Output the (x, y) coordinate of the center of the cell containing the given text.  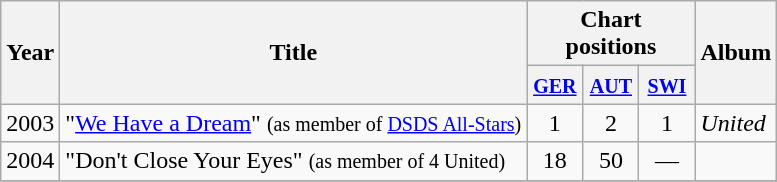
"Don't Close Your Eyes" (as member of 4 United) (294, 161)
SWI (667, 85)
Title (294, 52)
— (667, 161)
AUT (611, 85)
Year (30, 52)
Album (736, 52)
18 (555, 161)
2004 (30, 161)
Chart positions (611, 34)
2003 (30, 123)
GER (555, 85)
2 (611, 123)
United (736, 123)
"We Have a Dream" (as member of DSDS All-Stars) (294, 123)
50 (611, 161)
